Scan for the cell matching the given text and deliver its (X, Y) coordinate at center. 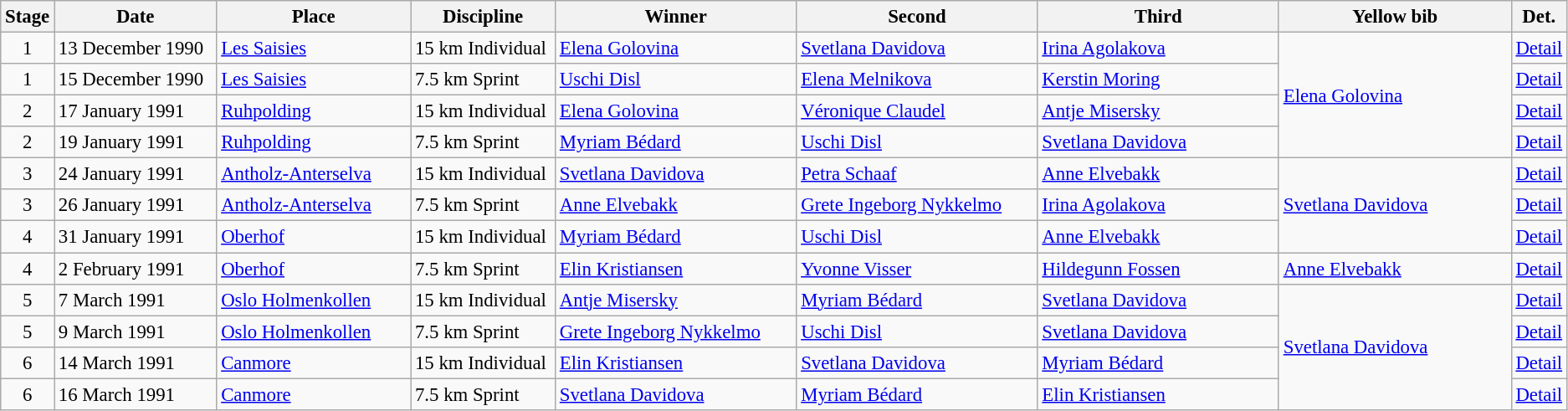
Véronique Claudel (917, 111)
Second (917, 17)
26 January 1991 (135, 205)
7 March 1991 (135, 300)
14 March 1991 (135, 362)
Stage (28, 17)
31 January 1991 (135, 237)
Elena Melnikova (917, 80)
24 January 1991 (135, 174)
Place (314, 17)
Third (1158, 17)
Discipline (484, 17)
2 February 1991 (135, 269)
13 December 1990 (135, 49)
Kerstin Moring (1158, 80)
Hildegunn Fossen (1158, 269)
Yvonne Visser (917, 269)
Yellow bib (1395, 17)
Det. (1539, 17)
15 December 1990 (135, 80)
Date (135, 17)
9 March 1991 (135, 331)
Winner (676, 17)
19 January 1991 (135, 142)
Petra Schaaf (917, 174)
17 January 1991 (135, 111)
16 March 1991 (135, 394)
